Provide the [x, y] coordinate of the cell's center where the given text is located.  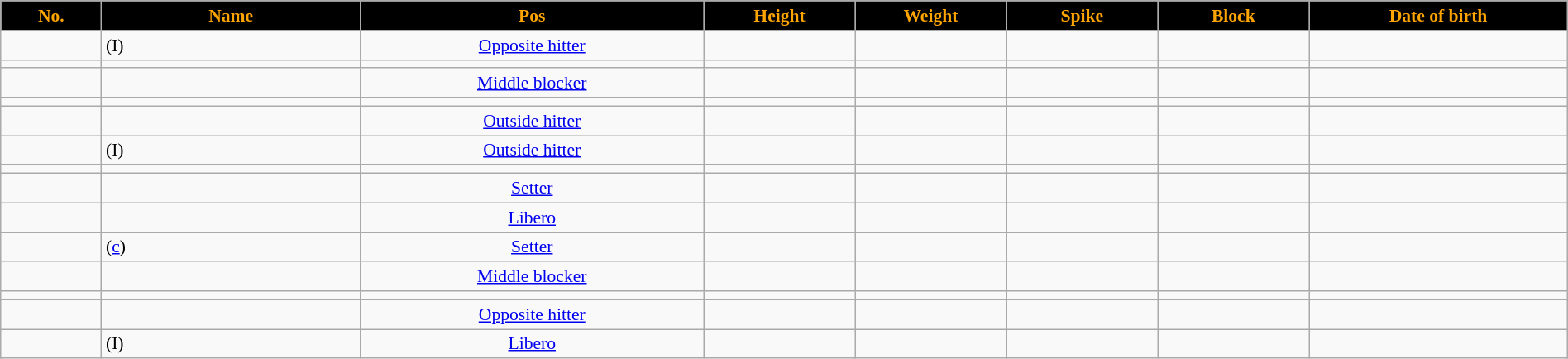
Date of birth [1439, 16]
Weight [931, 16]
Name [232, 16]
Pos [532, 16]
No. [51, 16]
Height [779, 16]
Block [1234, 16]
Spike [1082, 16]
(c) [232, 247]
